Provide the [X, Y] coordinate of the cell's center where the given text is located.  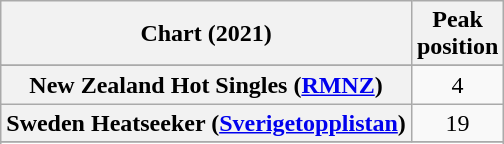
4 [457, 85]
Sweden Heatseeker (Sverigetopplistan) [206, 123]
19 [457, 123]
New Zealand Hot Singles (RMNZ) [206, 85]
Peakposition [457, 34]
Chart (2021) [206, 34]
